Return (x, y) of the center of cell containing provided text 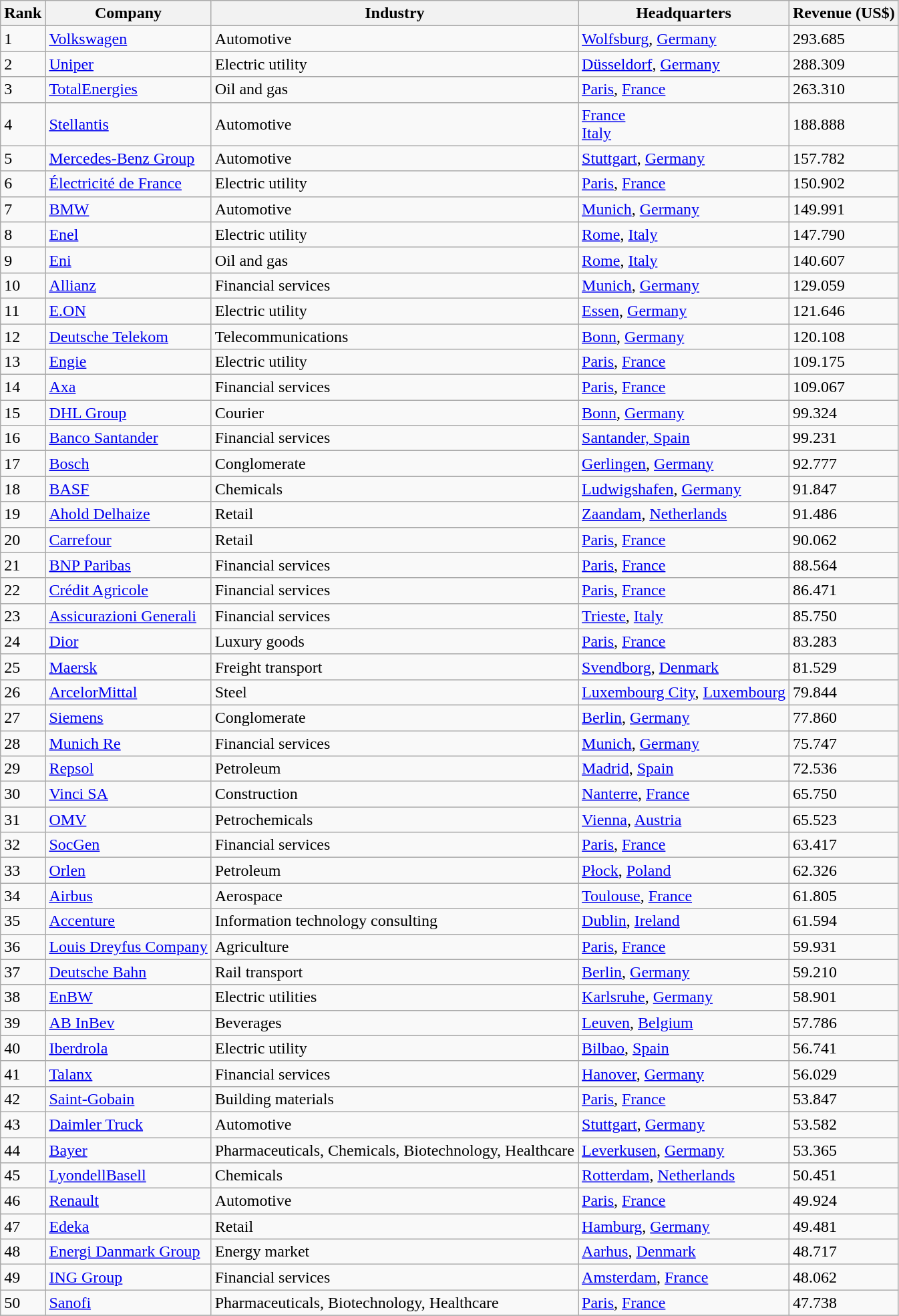
48.062 (844, 1277)
85.750 (844, 616)
Płock, Poland (684, 870)
Orlen (128, 870)
17 (23, 464)
1 (23, 39)
28 (23, 744)
99.324 (844, 413)
Volkswagen (128, 39)
Mercedes-Benz Group (128, 158)
56.741 (844, 1048)
Toulouse, France (684, 896)
Construction (394, 794)
Petrochemicals (394, 820)
15 (23, 413)
59.210 (844, 972)
61.594 (844, 921)
Wolfsburg, Germany (684, 39)
Headquarters (684, 13)
48.717 (844, 1252)
18 (23, 489)
Nanterre, France (684, 794)
33 (23, 870)
Electric utilities (394, 997)
22 (23, 591)
92.777 (844, 464)
Karlsruhe, Germany (684, 997)
Santander, Spain (684, 438)
26 (23, 692)
Svendborg, Denmark (684, 667)
65.750 (844, 794)
Agriculture (394, 947)
Energy market (394, 1252)
Uniper (128, 64)
EnBW (128, 997)
14 (23, 387)
288.309 (844, 64)
Hamburg, Germany (684, 1226)
BMW (128, 209)
Repsol (128, 769)
149.991 (844, 209)
59.931 (844, 947)
44 (23, 1150)
TotalEnergies (128, 90)
109.175 (844, 362)
Banco Santander (128, 438)
Edeka (128, 1226)
Gerlingen, Germany (684, 464)
Bosch (128, 464)
62.326 (844, 870)
45 (23, 1176)
35 (23, 921)
Essen, Germany (684, 311)
120.108 (844, 336)
50 (23, 1303)
Aerospace (394, 896)
13 (23, 362)
91.486 (844, 514)
147.790 (844, 234)
88.564 (844, 565)
Bayer (128, 1150)
75.747 (844, 744)
Rotterdam, Netherlands (684, 1176)
Courier (394, 413)
Rank (23, 13)
Revenue (US$) (844, 13)
Bilbao, Spain (684, 1048)
Vinci SA (128, 794)
20 (23, 540)
3 (23, 90)
129.059 (844, 285)
53.365 (844, 1150)
SocGen (128, 845)
30 (23, 794)
157.782 (844, 158)
Information technology consulting (394, 921)
Dior (128, 641)
8 (23, 234)
AB InBev (128, 1023)
32 (23, 845)
Renault (128, 1201)
42 (23, 1099)
Building materials (394, 1099)
Électricité de France (128, 184)
Leverkusen, Germany (684, 1150)
50.451 (844, 1176)
Sanofi (128, 1303)
10 (23, 285)
47 (23, 1226)
46 (23, 1201)
Luxembourg City, Luxembourg (684, 692)
Saint-Gobain (128, 1099)
OMV (128, 820)
Accenture (128, 921)
21 (23, 565)
65.523 (844, 820)
39 (23, 1023)
48 (23, 1252)
Enel (128, 234)
Rail transport (394, 972)
58.901 (844, 997)
81.529 (844, 667)
Munich Re (128, 744)
90.062 (844, 540)
49 (23, 1277)
2 (23, 64)
57.786 (844, 1023)
BASF (128, 489)
43 (23, 1124)
Luxury goods (394, 641)
63.417 (844, 845)
36 (23, 947)
16 (23, 438)
38 (23, 997)
29 (23, 769)
72.536 (844, 769)
19 (23, 514)
LyondellBasell (128, 1176)
E.ON (128, 311)
ING Group (128, 1277)
53.582 (844, 1124)
Madrid, Spain (684, 769)
121.646 (844, 311)
Ludwigshafen, Germany (684, 489)
Deutsche Bahn (128, 972)
Allianz (128, 285)
56.029 (844, 1074)
Amsterdam, France (684, 1277)
Maersk (128, 667)
Dublin, Ireland (684, 921)
Pharmaceuticals, Chemicals, Biotechnology, Healthcare (394, 1150)
Telecommunications (394, 336)
40 (23, 1048)
Company (128, 13)
27 (23, 717)
9 (23, 260)
Assicurazioni Generali (128, 616)
6 (23, 184)
24 (23, 641)
263.310 (844, 90)
Airbus (128, 896)
Eni (128, 260)
86.471 (844, 591)
Louis Dreyfus Company (128, 947)
Düsseldorf, Germany (684, 64)
Leuven, Belgium (684, 1023)
Trieste, Italy (684, 616)
188.888 (844, 124)
Energi Danmark Group (128, 1252)
Iberdrola (128, 1048)
12 (23, 336)
4 (23, 124)
150.902 (844, 184)
41 (23, 1074)
5 (23, 158)
49.924 (844, 1201)
77.860 (844, 717)
25 (23, 667)
53.847 (844, 1099)
Freight transport (394, 667)
83.283 (844, 641)
99.231 (844, 438)
7 (23, 209)
BNP Paribas (128, 565)
FranceItaly (684, 124)
34 (23, 896)
37 (23, 972)
ArcelorMittal (128, 692)
109.067 (844, 387)
11 (23, 311)
Zaandam, Netherlands (684, 514)
Axa (128, 387)
Beverages (394, 1023)
Aarhus, Denmark (684, 1252)
47.738 (844, 1303)
Vienna, Austria (684, 820)
Ahold Delhaize (128, 514)
Carrefour (128, 540)
49.481 (844, 1226)
Industry (394, 13)
Hanover, Germany (684, 1074)
Stellantis (128, 124)
79.844 (844, 692)
Siemens (128, 717)
91.847 (844, 489)
Pharmaceuticals, Biotechnology, Healthcare (394, 1303)
Deutsche Telekom (128, 336)
140.607 (844, 260)
23 (23, 616)
Daimler Truck (128, 1124)
31 (23, 820)
Talanx (128, 1074)
Engie (128, 362)
293.685 (844, 39)
Crédit Agricole (128, 591)
61.805 (844, 896)
DHL Group (128, 413)
Steel (394, 692)
